Find where the given text appears and provide that cell's center as [x, y] coordinate. 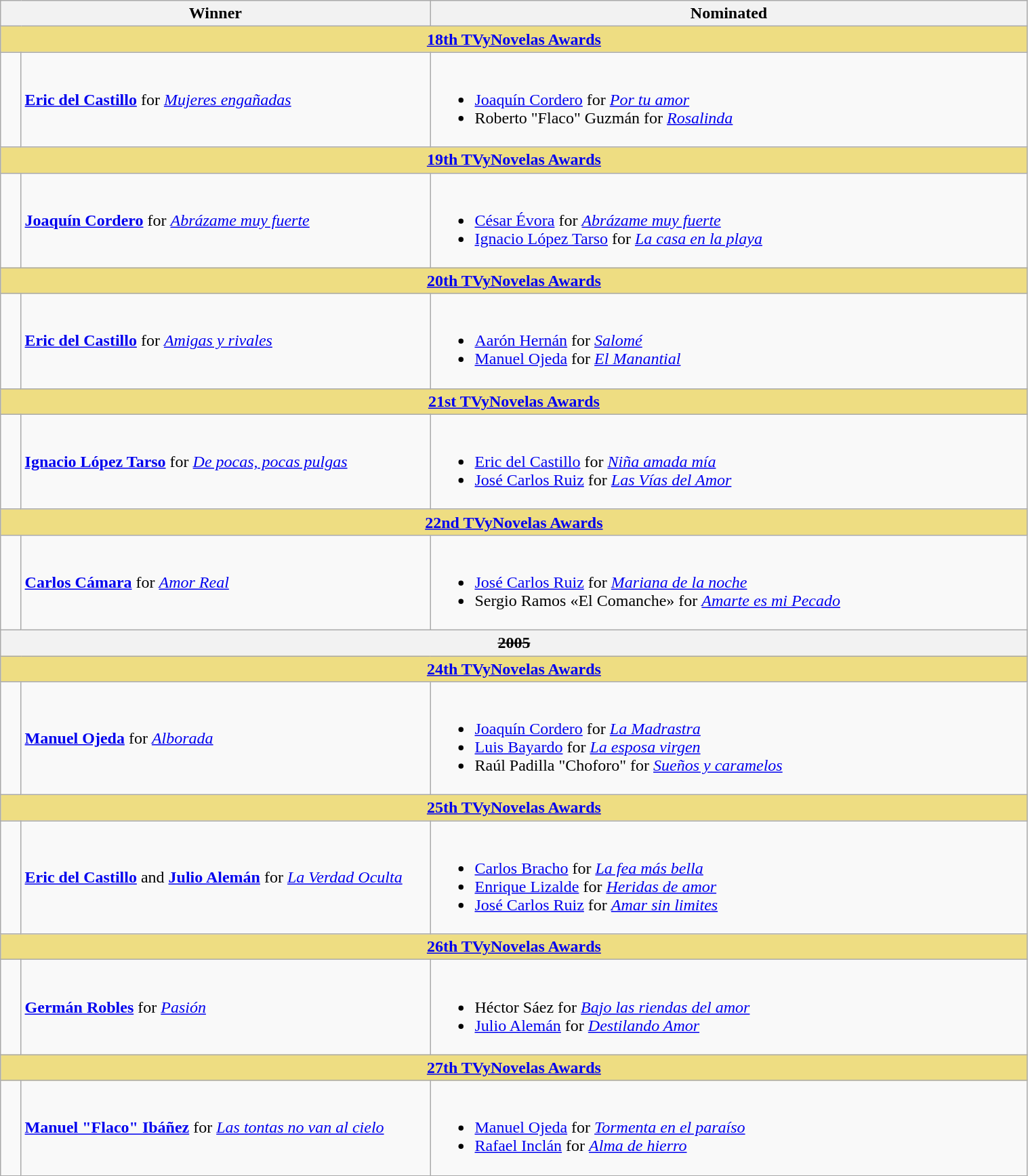
24th TVyNovelas Awards [514, 669]
Carlos Cámara for Amor Real [226, 582]
Nominated [729, 14]
Joaquín Cordero for La MadrastraLuis Bayardo for La esposa virgenRaúl Padilla "Choforo" for Sueños y caramelos [729, 739]
Eric del Castillo and Julio Alemán for La Verdad Oculta [226, 877]
21st TVyNovelas Awards [514, 401]
20th TVyNovelas Awards [514, 281]
Aarón Hernán for SaloméManuel Ojeda for El Manantial [729, 341]
27th TVyNovelas Awards [514, 1068]
César Évora for Abrázame muy fuerteIgnacio López Tarso for La casa en la playa [729, 220]
18th TVyNovelas Awards [514, 39]
Joaquín Cordero for Abrázame muy fuerte [226, 220]
26th TVyNovelas Awards [514, 947]
Manuel Ojeda for Tormenta en el paraísoRafael Inclán for Alma de hierro [729, 1128]
2005 [514, 643]
Winner [215, 14]
Ignacio López Tarso for De pocas, pocas pulgas [226, 462]
Eric del Castillo for Mujeres engañadas [226, 100]
22nd TVyNovelas Awards [514, 522]
Manuel Ojeda for Alborada [226, 739]
19th TVyNovelas Awards [514, 160]
Héctor Sáez for Bajo las riendas del amorJulio Alemán for Destilando Amor [729, 1007]
25th TVyNovelas Awards [514, 808]
Joaquín Cordero for Por tu amorRoberto "Flaco" Guzmán for Rosalinda [729, 100]
Germán Robles for Pasión [226, 1007]
Eric del Castillo for Niña amada míaJosé Carlos Ruiz for Las Vías del Amor [729, 462]
Manuel "Flaco" Ibáñez for Las tontas no van al cielo [226, 1128]
Eric del Castillo for Amigas y rivales [226, 341]
José Carlos Ruiz for Mariana de la nocheSergio Ramos «El Comanche» for Amarte es mi Pecado [729, 582]
Carlos Bracho for La fea más bellaEnrique Lizalde for Heridas de amorJosé Carlos Ruiz for Amar sin limites [729, 877]
